For the text-containing cell, return its midpoint in [X, Y] coordinate format. 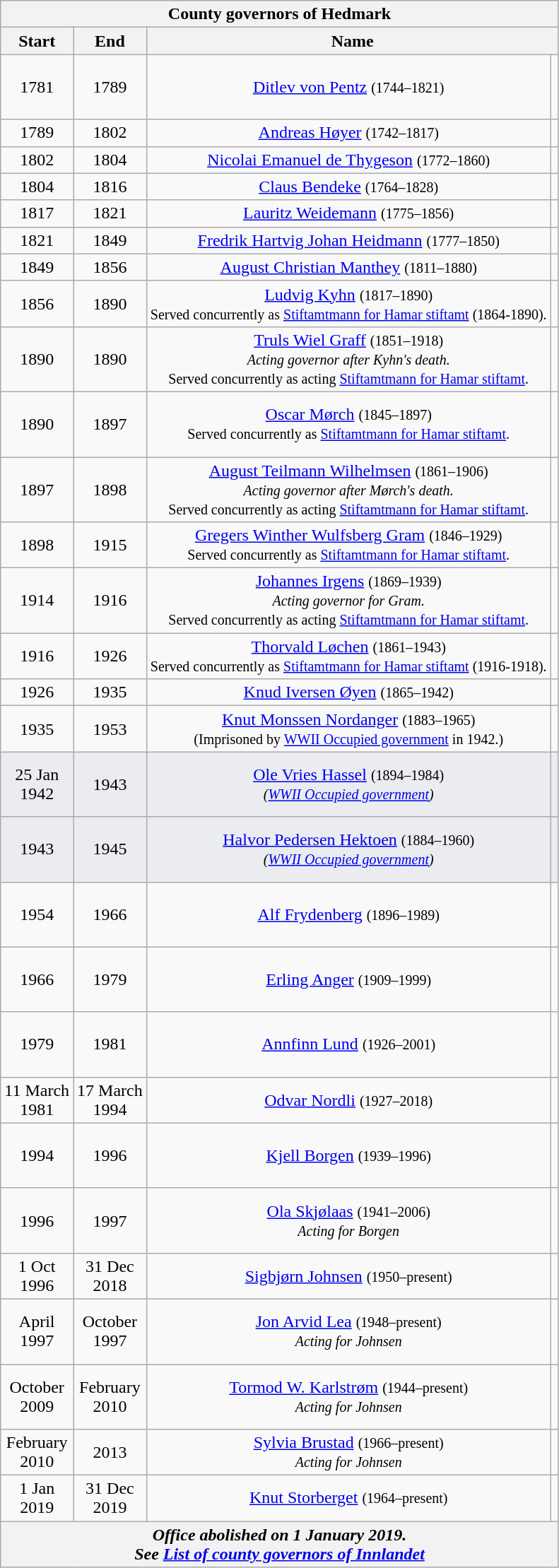
Start [37, 41]
25 Jan1942 [37, 784]
Alf Frydenberg (1896–1989) [348, 914]
Knut Monssen Nordanger (1883–1965)(Imprisoned by WWII Occupied government in 1942.) [348, 729]
Name [352, 41]
Sylvia Brustad (1966–present)Acting for Johnsen [348, 1453]
Odvar Nordli (1927–2018) [348, 1100]
1 Oct1996 [37, 1276]
1981 [110, 1044]
October2009 [37, 1396]
Lauritz Weidemann (1775–1856) [348, 213]
Kjell Borgen (1939–1996) [348, 1155]
April1997 [37, 1331]
Ditlev von Pentz (1744–1821) [348, 87]
Tormod W. Karlstrøm (1944–present)Acting for Johnsen [348, 1396]
31 Dec2019 [110, 1498]
1997 [110, 1220]
August Christian Manthey (1811–1880) [348, 267]
Andreas Høyer (1742–1817) [348, 133]
1781 [37, 87]
Gregers Winther Wulfsberg Gram (1846–1929)Served concurrently as Stiftamtmann for Hamar stiftamt. [348, 546]
Knud Iversen Øyen (1865–1942) [348, 692]
11 March1981 [37, 1100]
Sigbjørn Johnsen (1950–present) [348, 1276]
Annfinn Lund (1926–2001) [348, 1044]
Truls Wiel Graff (1851–1918)Acting governor after Kyhn's death.Served concurrently as acting Stiftamtmann for Hamar stiftamt. [348, 359]
August Teilmann Wilhelmsen (1861–1906)Acting governor after Mørch's death.Served concurrently as acting Stiftamtmann for Hamar stiftamt. [348, 489]
Jon Arvid Lea (1948–present)Acting for Johnsen [348, 1331]
Claus Bendeke (1764–1828) [348, 187]
County governors of Hedmark [280, 14]
Ludvig Kyhn (1817–1890)Served concurrently as Stiftamtmann for Hamar stiftamt (1864-1890). [348, 304]
October1997 [110, 1331]
1994 [37, 1155]
Ola Skjølaas (1941–2006)Acting for Borgen [348, 1220]
1915 [110, 546]
Johannes Irgens (1869–1939)Acting governor for Gram.Served concurrently as acting Stiftamtmann for Hamar stiftamt. [348, 601]
1817 [37, 213]
Ole Vries Hassel (1894–1984)(WWII Occupied government) [348, 784]
1945 [110, 849]
Erling Anger (1909–1999) [348, 979]
1914 [37, 601]
Thorvald Løchen (1861–1943)Served concurrently as Stiftamtmann for Hamar stiftamt (1916-1918). [348, 656]
2013 [110, 1453]
1816 [110, 187]
17 March1994 [110, 1100]
Halvor Pedersen Hektoen (1884–1960)(WWII Occupied government) [348, 849]
Knut Storberget (1964–present) [348, 1498]
1953 [110, 729]
1954 [37, 914]
Nicolai Emanuel de Thygeson (1772–1860) [348, 160]
Office abolished on 1 January 2019.See List of county governors of Innlandet [280, 1545]
1 Jan2019 [37, 1498]
Fredrik Hartvig Johan Heidmann (1777–1850) [348, 240]
Oscar Mørch (1845–1897)Served concurrently as Stiftamtmann for Hamar stiftamt. [348, 424]
31 Dec2018 [110, 1276]
End [110, 41]
